Provide the (X, Y) coordinate of the cell's center where the given text is located.  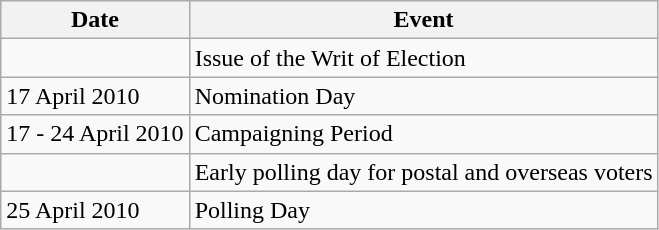
Issue of the Writ of Election (424, 58)
25 April 2010 (95, 210)
Campaigning Period (424, 134)
17 - 24 April 2010 (95, 134)
Polling Day (424, 210)
Event (424, 20)
17 April 2010 (95, 96)
Nomination Day (424, 96)
Date (95, 20)
Early polling day for postal and overseas voters (424, 172)
